Determine the [X, Y] coordinate at the center of the cell enclosing the given text.  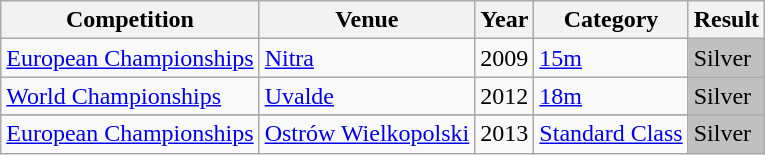
Competition [130, 20]
2012 [504, 96]
Year [504, 20]
Uvalde [367, 96]
Ostrów Wielkopolski [367, 134]
Standard Class [611, 134]
Nitra [367, 58]
Category [611, 20]
World Championships [130, 96]
Venue [367, 20]
Result [726, 20]
2013 [504, 134]
2009 [504, 58]
15m [611, 58]
18m [611, 96]
